Identify which cell holds the provided text, then report its [X, Y] central coordinate. 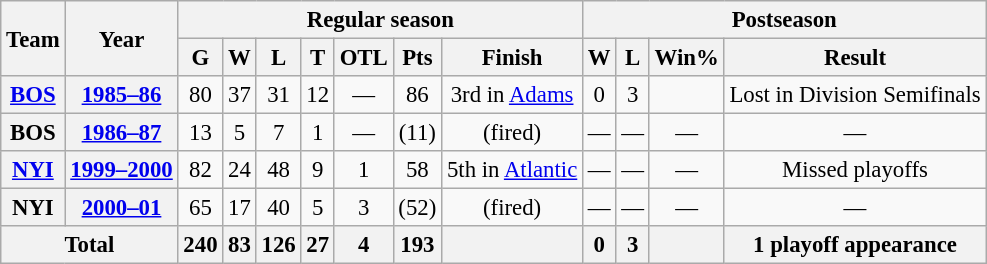
1 playoff appearance [855, 245]
Result [855, 58]
31 [278, 95]
(52) [418, 208]
1999–2000 [122, 170]
Year [122, 38]
80 [200, 95]
2000–01 [122, 208]
5th in Atlantic [512, 170]
37 [240, 95]
7 [278, 133]
40 [278, 208]
Postseason [784, 20]
9 [318, 170]
24 [240, 170]
240 [200, 245]
3rd in Adams [512, 95]
Total [90, 245]
13 [200, 133]
83 [240, 245]
Lost in Division Semifinals [855, 95]
1985–86 [122, 95]
12 [318, 95]
48 [278, 170]
65 [200, 208]
Win% [686, 58]
17 [240, 208]
G [200, 58]
58 [418, 170]
Finish [512, 58]
4 [364, 245]
T [318, 58]
86 [418, 95]
Team [33, 38]
Pts [418, 58]
(11) [418, 133]
82 [200, 170]
Missed playoffs [855, 170]
OTL [364, 58]
126 [278, 245]
27 [318, 245]
1986–87 [122, 133]
Regular season [380, 20]
193 [418, 245]
